Search for the cell housing the specified text and yield its (X, Y) center coordinate. 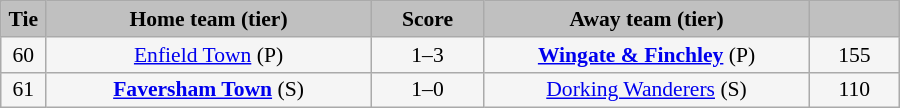
Enfield Town (P) (209, 55)
Away team (tier) (647, 19)
61 (24, 90)
Faversham Town (S) (209, 90)
155 (854, 55)
1–0 (427, 90)
Score (427, 19)
Wingate & Finchley (P) (647, 55)
1–3 (427, 55)
Dorking Wanderers (S) (647, 90)
60 (24, 55)
Tie (24, 19)
110 (854, 90)
Home team (tier) (209, 19)
